Capture the cell that displays the provided text and extract its (X, Y) central coordinate. 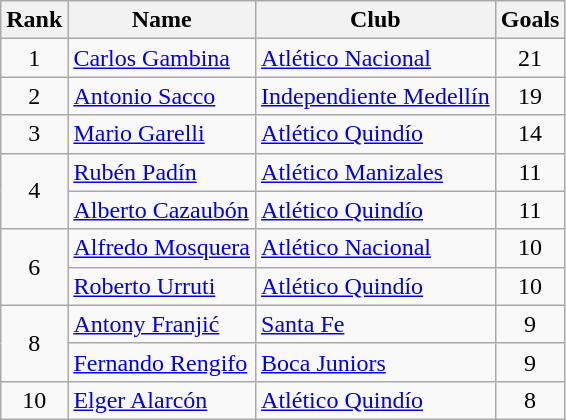
Fernando Rengifo (162, 362)
Atlético Manizales (376, 172)
Goals (530, 20)
3 (34, 134)
Independiente Medellín (376, 96)
Alfredo Mosquera (162, 248)
2 (34, 96)
Name (162, 20)
6 (34, 267)
Club (376, 20)
Santa Fe (376, 324)
19 (530, 96)
4 (34, 191)
Carlos Gambina (162, 58)
Boca Juniors (376, 362)
Rank (34, 20)
14 (530, 134)
Antony Franjić (162, 324)
Antonio Sacco (162, 96)
1 (34, 58)
Roberto Urruti (162, 286)
Elger Alarcón (162, 400)
Alberto Cazaubón (162, 210)
21 (530, 58)
Mario Garelli (162, 134)
Rubén Padín (162, 172)
